Pinpoint the cell where the given text exists, returning its [X, Y] midpoint coordinate. 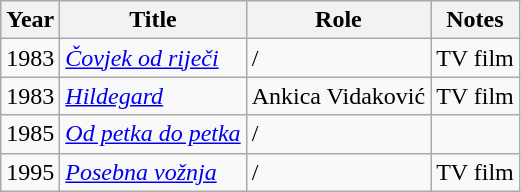
Title [153, 20]
Notes [476, 20]
Od petka do petka [153, 134]
Year [30, 20]
Ankica Vidaković [338, 96]
1995 [30, 172]
Čovjek od riječi [153, 58]
Role [338, 20]
Posebna vožnja [153, 172]
Hildegard [153, 96]
1985 [30, 134]
